Return [X, Y] of the center of cell containing provided text 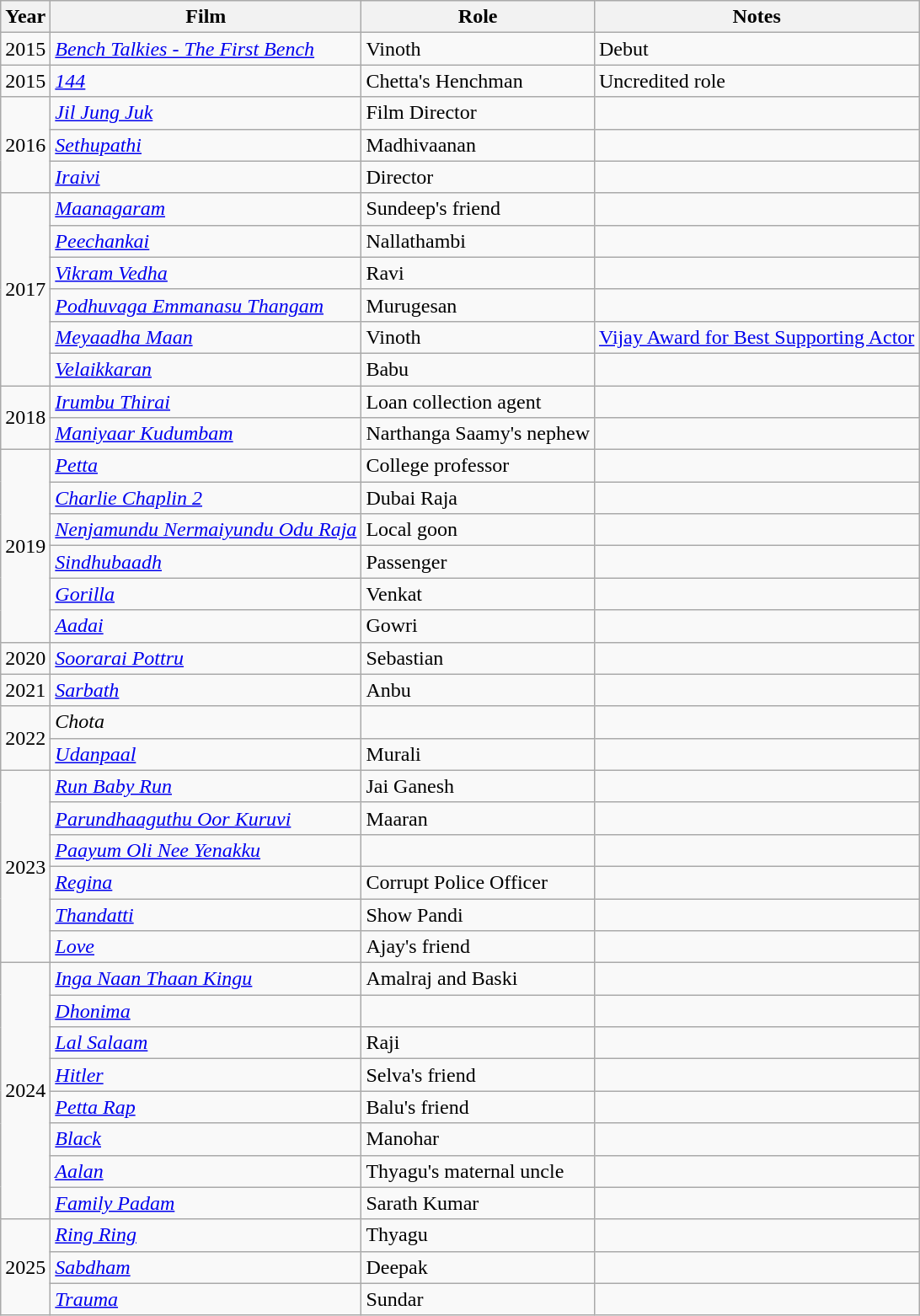
Thyagu [479, 1235]
Run Baby Run [206, 786]
Nenjamundu Nermaiyundu Odu Raja [206, 530]
Gowri [479, 626]
Year [25, 17]
Vijay Award for Best Supporting Actor [757, 337]
Dhonima [206, 1011]
144 [206, 81]
Meyaadha Maan [206, 337]
Chetta's Henchman [479, 81]
Jil Jung Juk [206, 113]
Director [479, 177]
2017 [25, 289]
Murali [479, 754]
Maanagaram [206, 209]
Lal Salaam [206, 1043]
Thandatti [206, 914]
Aadai [206, 626]
Hitler [206, 1075]
Deepak [479, 1267]
Jai Ganesh [479, 786]
Venkat [479, 594]
Vikram Vedha [206, 273]
Debut [757, 49]
Film Director [479, 113]
College professor [479, 466]
Dubai Raja [479, 498]
Madhivaanan [479, 145]
Peechankai [206, 241]
Sindhubaadh [206, 562]
Bench Talkies - The First Bench [206, 49]
Sarbath [206, 690]
Regina [206, 882]
Film [206, 17]
Velaikkaran [206, 369]
2023 [25, 866]
Chota [206, 722]
Role [479, 17]
Selva's friend [479, 1075]
Amalraj and Baski [479, 979]
Charlie Chaplin 2 [206, 498]
2020 [25, 658]
Ravi [479, 273]
Narthanga Saamy's nephew [479, 434]
Soorarai Pottru [206, 658]
Family Padam [206, 1203]
Nallathambi [479, 241]
Paayum Oli Nee Yenakku [206, 850]
Sundar [479, 1299]
2025 [25, 1267]
Sarath Kumar [479, 1203]
Black [206, 1139]
Love [206, 947]
Thyagu's maternal uncle [479, 1171]
Local goon [479, 530]
2021 [25, 690]
Gorilla [206, 594]
Irumbu Thirai [206, 402]
Show Pandi [479, 914]
Notes [757, 17]
2024 [25, 1091]
Maaran [479, 818]
Inga Naan Thaan Kingu [206, 979]
Udanpaal [206, 754]
Loan collection agent [479, 402]
Raji [479, 1043]
Petta Rap [206, 1107]
2022 [25, 738]
Ajay's friend [479, 947]
Maniyaar Kudumbam [206, 434]
2016 [25, 145]
Sabdham [206, 1267]
Aalan [206, 1171]
Manohar [479, 1139]
Iraivi [206, 177]
Podhuvaga Emmanasu Thangam [206, 305]
Anbu [479, 690]
Balu's friend [479, 1107]
Sethupathi [206, 145]
2018 [25, 418]
Corrupt Police Officer [479, 882]
Uncredited role [757, 81]
Sebastian [479, 658]
Passenger [479, 562]
Petta [206, 466]
Trauma [206, 1299]
2019 [25, 546]
Ring Ring [206, 1235]
Parundhaaguthu Oor Kuruvi [206, 818]
Sundeep's friend [479, 209]
Murugesan [479, 305]
Babu [479, 369]
